Provide the (X, Y) coordinate of the cell's center where the given text is located.  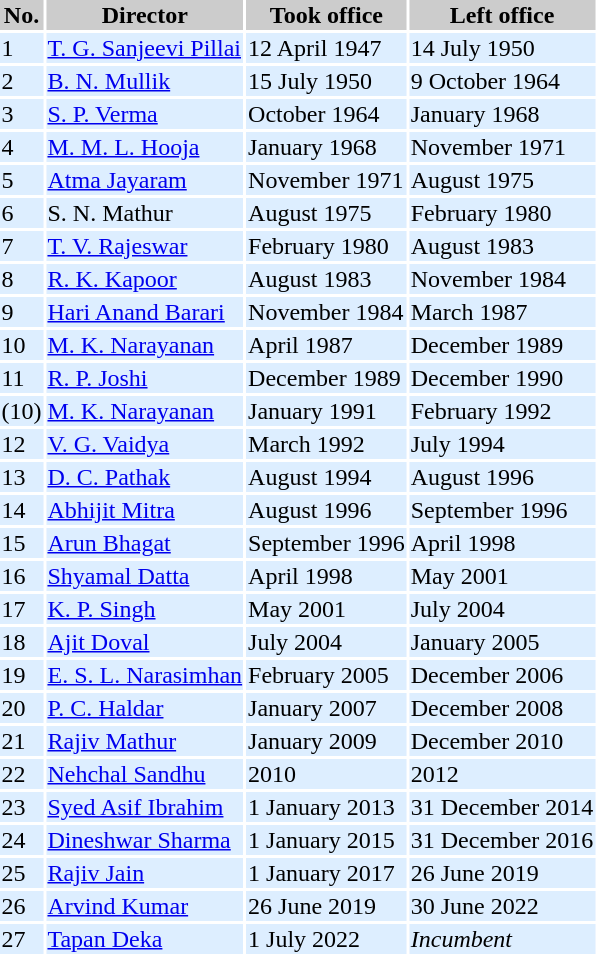
T. V. Rajeswar (145, 246)
15 July 1950 (327, 81)
E. S. L. Narasimhan (145, 675)
4 (22, 147)
17 (22, 609)
R. P. Joshi (145, 378)
February 2005 (327, 675)
14 (22, 510)
S. P. Verma (145, 114)
March 1992 (327, 444)
R. K. Kapoor (145, 279)
December 2006 (502, 675)
1 January 2013 (327, 807)
15 (22, 543)
27 (22, 939)
Tapan Deka (145, 939)
February 1992 (502, 411)
18 (22, 642)
Director (145, 15)
No. (22, 15)
Dineshwar Sharma (145, 840)
August 1994 (327, 477)
Hari Anand Barari (145, 312)
January 2005 (502, 642)
13 (22, 477)
31 December 2014 (502, 807)
31 December 2016 (502, 840)
26 (22, 906)
December 2008 (502, 708)
24 (22, 840)
8 (22, 279)
12 April 1947 (327, 48)
9 (22, 312)
22 (22, 774)
2010 (327, 774)
T. G. Sanjeevi Pillai (145, 48)
3 (22, 114)
Left office (502, 15)
S. N. Mathur (145, 213)
October 1964 (327, 114)
M. M. L. Hooja (145, 147)
1 January 2015 (327, 840)
V. G. Vaidya (145, 444)
B. N. Mullik (145, 81)
March 1987 (502, 312)
Nehchal Sandhu (145, 774)
December 1990 (502, 378)
Atma Jayaram (145, 180)
July 1994 (502, 444)
12 (22, 444)
21 (22, 741)
10 (22, 345)
9 October 1964 (502, 81)
K. P. Singh (145, 609)
20 (22, 708)
Arun Bhagat (145, 543)
January 2007 (327, 708)
Took office (327, 15)
14 July 1950 (502, 48)
January 1991 (327, 411)
25 (22, 873)
April 1987 (327, 345)
Incumbent (502, 939)
Rajiv Jain (145, 873)
1 January 2017 (327, 873)
Arvind Kumar (145, 906)
11 (22, 378)
23 (22, 807)
30 June 2022 (502, 906)
Syed Asif Ibrahim (145, 807)
16 (22, 576)
P. C. Haldar (145, 708)
Ajit Doval (145, 642)
(10) (22, 411)
19 (22, 675)
Abhijit Mitra (145, 510)
7 (22, 246)
2 (22, 81)
5 (22, 180)
D. C. Pathak (145, 477)
6 (22, 213)
December 2010 (502, 741)
1 July 2022 (327, 939)
Shyamal Datta (145, 576)
2012 (502, 774)
Rajiv Mathur (145, 741)
1 (22, 48)
January 2009 (327, 741)
